Determine the (x, y) coordinate at the center of the cell enclosing the given text.  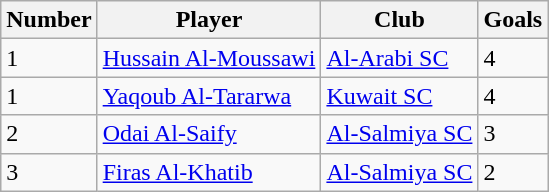
Number (49, 20)
Player (209, 20)
Al-Arabi SC (400, 58)
Kuwait SC (400, 96)
Club (400, 20)
Odai Al-Saify (209, 134)
Firas Al-Khatib (209, 172)
Yaqoub Al-Tararwa (209, 96)
Goals (513, 20)
Hussain Al-Moussawi (209, 58)
